Return the (X, Y) coordinate for the center point of the cell that contains the specified text.  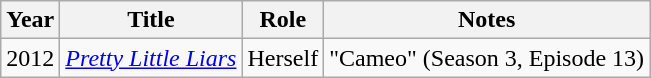
Role (283, 20)
Notes (487, 20)
Year (30, 20)
Title (151, 20)
Herself (283, 58)
"Cameo" (Season 3, Episode 13) (487, 58)
2012 (30, 58)
Pretty Little Liars (151, 58)
